For the text-containing cell, return its midpoint in (x, y) coordinate format. 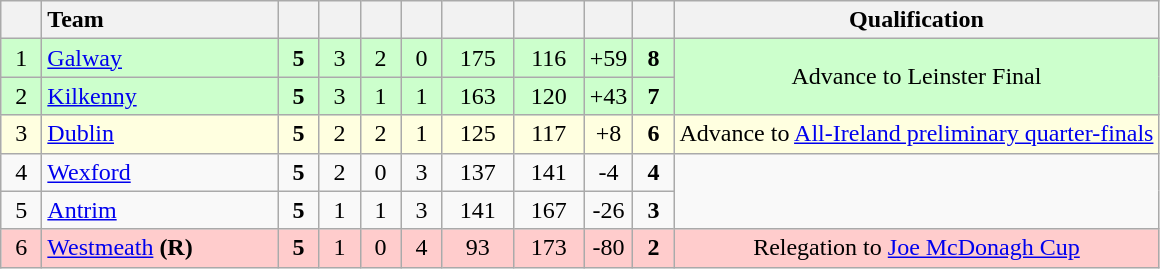
-80 (608, 248)
Galway (160, 58)
7 (654, 96)
Relegation to Joe McDonagh Cup (916, 248)
8 (654, 58)
+43 (608, 96)
Team (160, 20)
175 (478, 58)
Advance to All-Ireland preliminary quarter-finals (916, 134)
163 (478, 96)
Antrim (160, 210)
Advance to Leinster Final (916, 77)
117 (548, 134)
Qualification (916, 20)
+59 (608, 58)
120 (548, 96)
+8 (608, 134)
-26 (608, 210)
173 (548, 248)
116 (548, 58)
93 (478, 248)
-4 (608, 172)
137 (478, 172)
Dublin (160, 134)
Wexford (160, 172)
167 (548, 210)
Kilkenny (160, 96)
Westmeath (R) (160, 248)
125 (478, 134)
